Detect which cell encompasses the target text, then output its (X, Y) center coordinate. 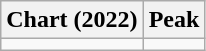
Peak (174, 20)
Chart (2022) (72, 20)
